Determine the [X, Y] coordinate at the center of the cell enclosing the given text.  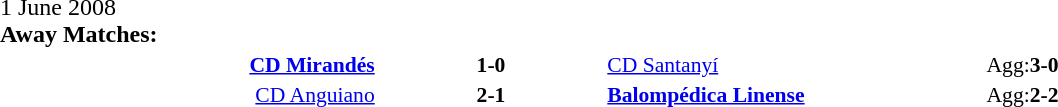
1-0 [492, 64]
CD Santanyí [795, 64]
